Extract the [X, Y] coordinate from the center of the cell holding the provided text.  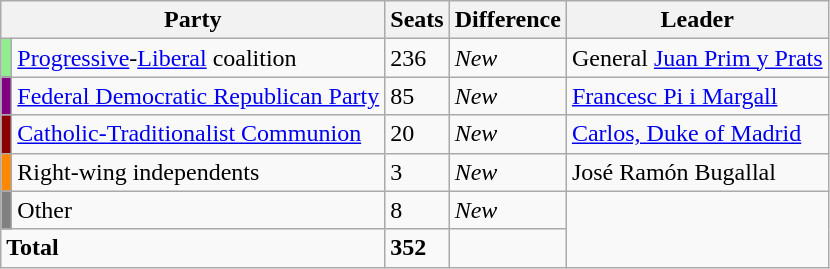
Other [198, 210]
352 [417, 248]
Seats [417, 20]
Progressive-Liberal coalition [198, 58]
Catholic-Traditionalist Communion [198, 134]
Party [193, 20]
236 [417, 58]
Leader [697, 20]
20 [417, 134]
Difference [508, 20]
General Juan Prim y Prats [697, 58]
Total [193, 248]
Francesc Pi i Margall [697, 96]
8 [417, 210]
José Ramón Bugallal [697, 172]
Federal Democratic Republican Party [198, 96]
3 [417, 172]
Right-wing independents [198, 172]
Carlos, Duke of Madrid [697, 134]
85 [417, 96]
